Detect which cell encompasses the target text, then output its [X, Y] center coordinate. 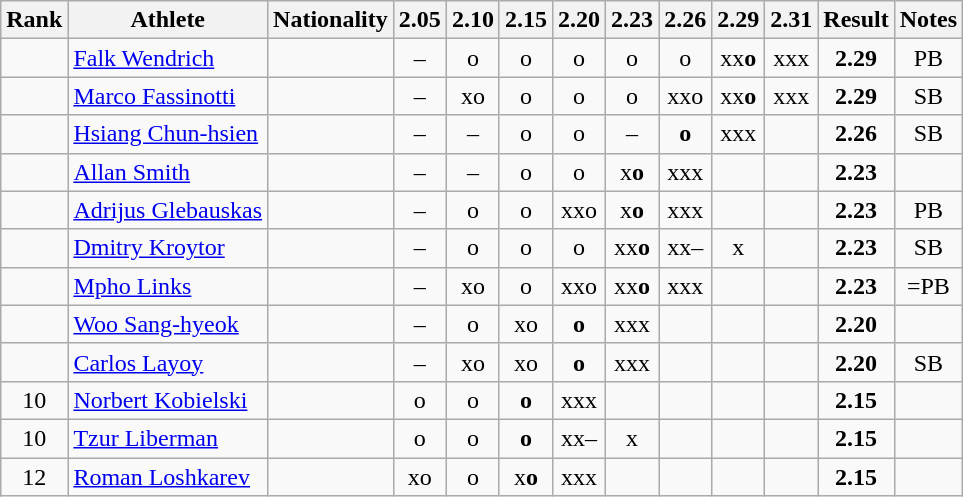
Nationality [331, 20]
Carlos Layoy [168, 362]
Norbert Kobielski [168, 400]
Adrijus Glebauskas [168, 210]
2.05 [420, 20]
Result [856, 20]
Falk Wendrich [168, 58]
Mpho Links [168, 286]
Tzur Liberman [168, 438]
Rank [34, 20]
2.31 [792, 20]
12 [34, 477]
Roman Loshkarev [168, 477]
Notes [928, 20]
2.10 [472, 20]
Allan Smith [168, 172]
=PB [928, 286]
Marco Fassinotti [168, 96]
Athlete [168, 20]
Woo Sang-hyeok [168, 324]
Hsiang Chun-hsien [168, 134]
Dmitry Kroytor [168, 248]
